Find where the given text appears and provide that cell's center as (x, y) coordinate. 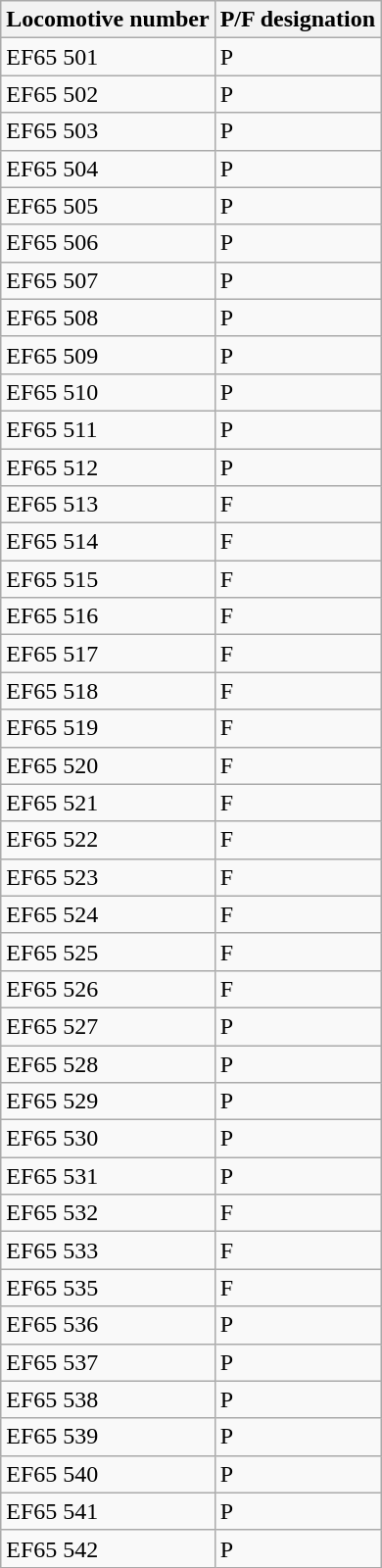
EF65 515 (108, 579)
EF65 513 (108, 505)
EF65 525 (108, 952)
EF65 520 (108, 765)
EF65 541 (108, 1511)
EF65 506 (108, 243)
EF65 505 (108, 206)
EF65 538 (108, 1399)
P/F designation (298, 20)
EF65 508 (108, 318)
EF65 504 (108, 169)
EF65 511 (108, 429)
EF65 542 (108, 1548)
EF65 529 (108, 1102)
EF65 528 (108, 1063)
EF65 536 (108, 1325)
EF65 523 (108, 877)
EF65 503 (108, 131)
EF65 535 (108, 1288)
EF65 527 (108, 1026)
EF65 501 (108, 57)
EF65 512 (108, 467)
EF65 516 (108, 616)
EF65 532 (108, 1213)
EF65 530 (108, 1139)
EF65 509 (108, 355)
EF65 524 (108, 914)
EF65 526 (108, 989)
EF65 517 (108, 654)
EF65 510 (108, 392)
EF65 537 (108, 1362)
EF65 539 (108, 1437)
EF65 519 (108, 728)
Locomotive number (108, 20)
EF65 540 (108, 1474)
EF65 514 (108, 542)
EF65 521 (108, 803)
EF65 507 (108, 280)
EF65 522 (108, 840)
EF65 531 (108, 1176)
EF65 518 (108, 691)
EF65 533 (108, 1250)
EF65 502 (108, 94)
